Provide the (x, y) coordinate of the cell's center where the given text is located.  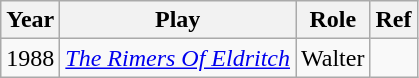
Role (333, 20)
The Rimers Of Eldritch (178, 58)
1988 (30, 58)
Year (30, 20)
Play (178, 20)
Walter (333, 58)
Ref (394, 20)
